Detect which cell encompasses the target text, then output its (x, y) center coordinate. 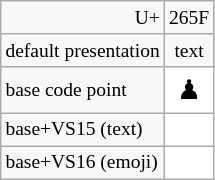
base+VS16 (emoji) (83, 162)
♟ (188, 90)
265F (188, 18)
base code point (83, 90)
U+ (83, 18)
text (188, 50)
default presentation (83, 50)
base+VS15 (text) (83, 130)
